Output the [X, Y] coordinate of the center of the cell containing the given text.  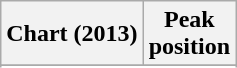
Chart (2013) [72, 34]
Peakposition [189, 34]
